Capture the cell that displays the provided text and extract its (x, y) central coordinate. 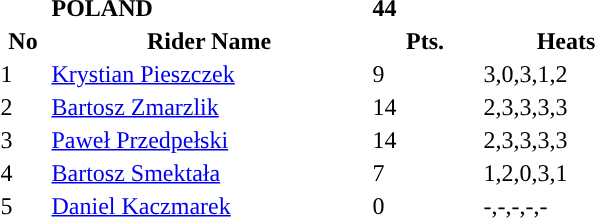
Bartosz Zmarzlik (209, 107)
Bartosz Smektała (209, 173)
7 (425, 173)
Paweł Przedpełski (209, 140)
Pts. (425, 41)
Krystian Pieszczek (209, 74)
Rider Name (209, 41)
9 (425, 74)
